Capture the cell that displays the provided text and extract its (x, y) central coordinate. 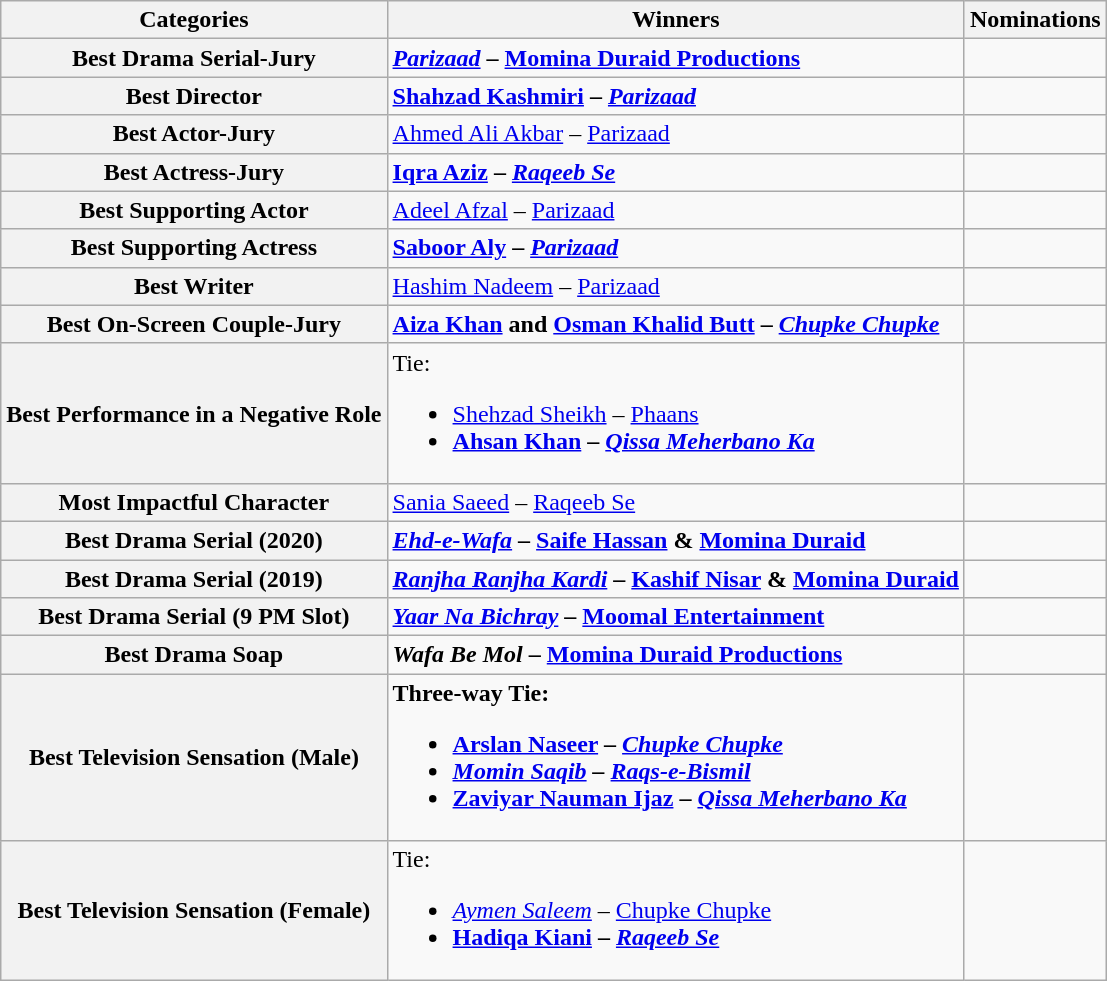
Best Supporting Actor (194, 210)
Ahmed Ali Akbar – Parizaad (676, 134)
Best On-Screen Couple-Jury (194, 324)
Ehd-e-Wafa – Saife Hassan & Momina Duraid (676, 540)
Wafa Be Mol – Momina Duraid Productions (676, 655)
Yaar Na Bichray – Moomal Entertainment (676, 617)
Most Impactful Character (194, 502)
Saboor Aly – Parizaad (676, 248)
Best Actress-Jury (194, 172)
Best Drama Serial (2020) (194, 540)
Best Drama Serial (9 PM Slot) (194, 617)
Best Television Sensation (Male) (194, 758)
Nominations (1035, 20)
Sania Saeed – Raqeeb Se (676, 502)
Best Supporting Actress (194, 248)
Hashim Nadeem – Parizaad (676, 286)
Best Drama Serial-Jury (194, 58)
Adeel Afzal – Parizaad (676, 210)
Best Writer (194, 286)
Aiza Khan and Osman Khalid Butt – Chupke Chupke (676, 324)
Tie:Aymen Saleem – Chupke ChupkeHadiqa Kiani – Raqeeb Se (676, 911)
Best Performance in a Negative Role (194, 413)
Best Drama Serial (2019) (194, 579)
Parizaad – Momina Duraid Productions (676, 58)
Three-way Tie:Arslan Naseer – Chupke ChupkeMomin Saqib – Raqs-e-BismilZaviyar Nauman Ijaz – Qissa Meherbano Ka (676, 758)
Best Drama Soap (194, 655)
Best Actor-Jury (194, 134)
Winners (676, 20)
Ranjha Ranjha Kardi – Kashif Nisar & Momina Duraid (676, 579)
Best Television Sensation (Female) (194, 911)
Iqra Aziz – Raqeeb Se (676, 172)
Shahzad Kashmiri – Parizaad (676, 96)
Tie:Shehzad Sheikh – PhaansAhsan Khan – Qissa Meherbano Ka (676, 413)
Categories (194, 20)
Best Director (194, 96)
